Search for the cell housing the specified text and yield its (X, Y) center coordinate. 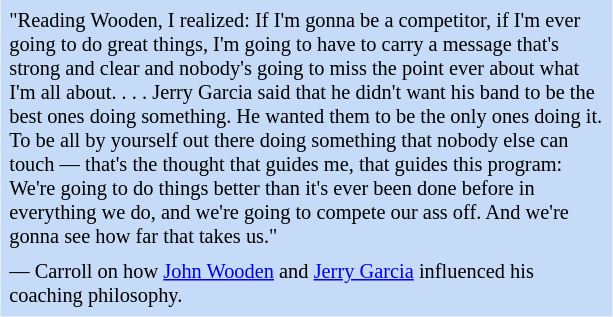
— Carroll on how John Wooden and Jerry Garcia influenced his coaching philosophy. (306, 284)
